Find where the given text appears and provide that cell's center as (X, Y) coordinate. 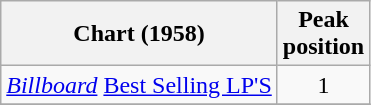
Billboard Best Selling LP'S (140, 85)
1 (323, 85)
Chart (1958) (140, 34)
Peakposition (323, 34)
